Output the (x, y) coordinate of the center of the cell containing the given text.  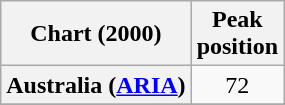
Chart (2000) (96, 34)
Australia (ARIA) (96, 85)
Peakposition (237, 34)
72 (237, 85)
